From the cell containing the given text, extract its center point as [X, Y] coordinate. 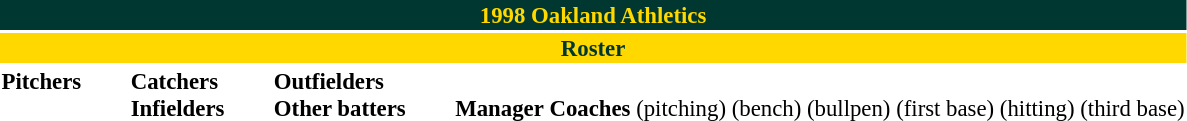
1998 Oakland Athletics [593, 15]
Roster [593, 48]
